Locate the cell with the specified text and output its [X, Y] center coordinate. 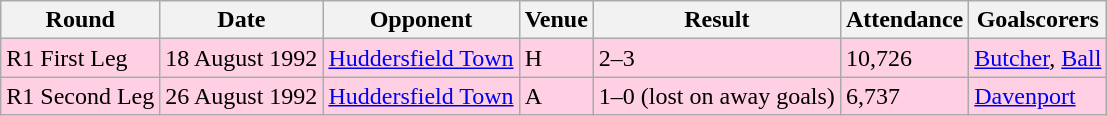
6,737 [904, 96]
26 August 1992 [242, 96]
1–0 (lost on away goals) [716, 96]
10,726 [904, 58]
Opponent [421, 20]
Result [716, 20]
Date [242, 20]
2–3 [716, 58]
A [556, 96]
Attendance [904, 20]
Round [80, 20]
Venue [556, 20]
H [556, 58]
Butcher, Ball [1038, 58]
R1 Second Leg [80, 96]
R1 First Leg [80, 58]
Goalscorers [1038, 20]
Davenport [1038, 96]
18 August 1992 [242, 58]
